For the text-containing cell, return its midpoint in (x, y) coordinate format. 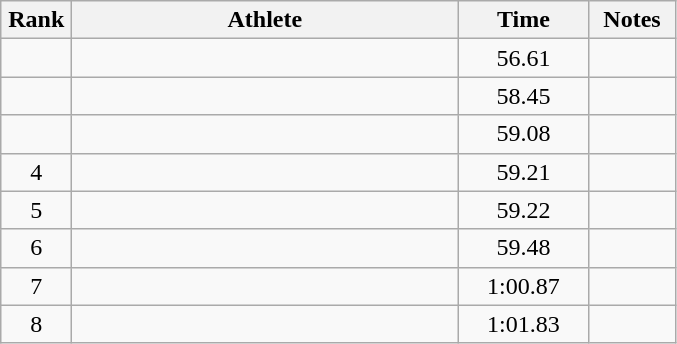
7 (36, 286)
5 (36, 210)
1:00.87 (524, 286)
Athlete (265, 20)
4 (36, 172)
1:01.83 (524, 324)
59.48 (524, 248)
Time (524, 20)
Notes (632, 20)
6 (36, 248)
58.45 (524, 96)
59.22 (524, 210)
Rank (36, 20)
8 (36, 324)
56.61 (524, 58)
59.21 (524, 172)
59.08 (524, 134)
